Extract the (X, Y) coordinate from the center of the cell holding the provided text.  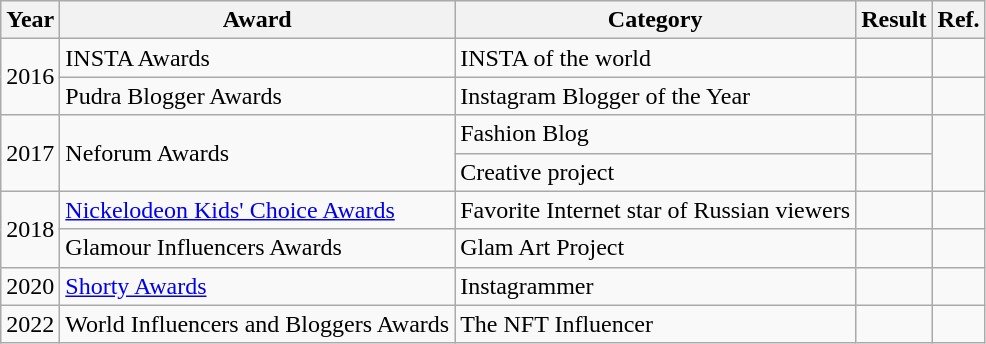
Award (258, 20)
Instagram Blogger of the Year (656, 96)
The NFT Influencer (656, 324)
2018 (30, 229)
2022 (30, 324)
Ref. (958, 20)
Category (656, 20)
2016 (30, 77)
INSTA of the world (656, 58)
2017 (30, 153)
Fashion Blog (656, 134)
Result (894, 20)
Glam Art Project (656, 248)
Neforum Awards (258, 153)
Shorty Awards (258, 286)
Favorite Internet star of Russian viewers (656, 210)
Glamour Influencers Awards (258, 248)
Year (30, 20)
World Influencers and Bloggers Awards (258, 324)
Pudra Blogger Awards (258, 96)
INSTA Awards (258, 58)
Creative project (656, 172)
2020 (30, 286)
Instagrammer (656, 286)
Nickelodeon Kids' Choice Awards (258, 210)
